Pinpoint the cell where the given text exists, returning its (x, y) midpoint coordinate. 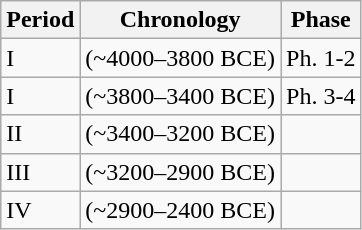
Period (40, 20)
Ph. 3-4 (321, 96)
(~3800–3400 BCE) (180, 96)
Chronology (180, 20)
(~3200–2900 BCE) (180, 172)
Phase (321, 20)
(~2900–2400 BCE) (180, 210)
II (40, 134)
IV (40, 210)
Ph. 1-2 (321, 58)
III (40, 172)
(~4000–3800 BCE) (180, 58)
(~3400–3200 BCE) (180, 134)
